Identify which cell holds the provided text, then report its (X, Y) central coordinate. 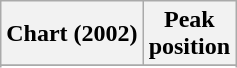
Chart (2002) (72, 34)
Peakposition (189, 34)
